Determine the [X, Y] coordinate at the center of the cell enclosing the given text.  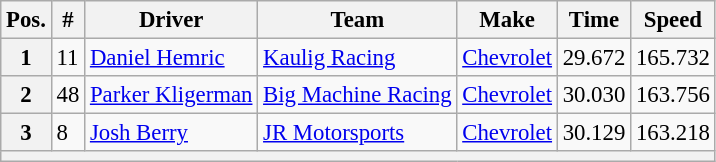
Time [594, 20]
2 [26, 95]
Big Machine Racing [358, 95]
30.129 [594, 133]
163.756 [674, 95]
Daniel Hemric [172, 58]
Speed [674, 20]
# [68, 20]
Team [358, 20]
JR Motorsports [358, 133]
Driver [172, 20]
Josh Berry [172, 133]
Make [507, 20]
163.218 [674, 133]
Pos. [26, 20]
48 [68, 95]
8 [68, 133]
165.732 [674, 58]
Kaulig Racing [358, 58]
29.672 [594, 58]
11 [68, 58]
Parker Kligerman [172, 95]
3 [26, 133]
1 [26, 58]
30.030 [594, 95]
